Search for the cell housing the specified text and yield its [x, y] center coordinate. 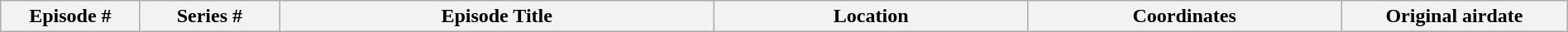
Series # [209, 16]
Episode # [70, 16]
Coordinates [1184, 16]
Original airdate [1455, 16]
Location [872, 16]
Episode Title [497, 16]
